For the text-containing cell, return its midpoint in [x, y] coordinate format. 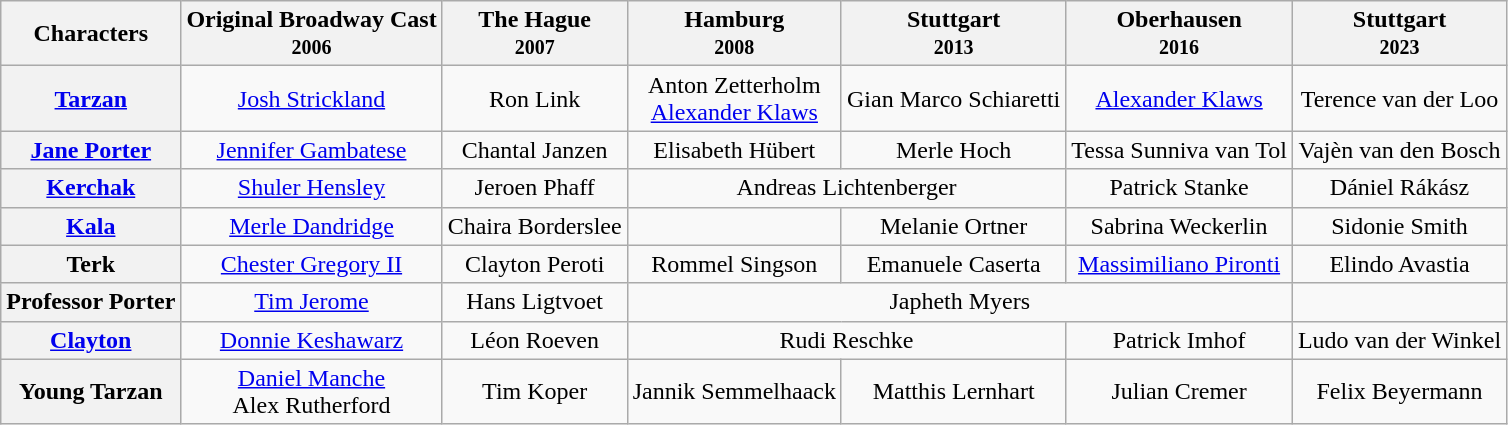
Donnie Keshawarz [312, 340]
Léon Roeven [534, 340]
Shuler Hensley [312, 188]
Terence van der Loo [1399, 98]
Rommel Singson [734, 264]
Josh Strickland [312, 98]
Ron Link [534, 98]
Clayton [91, 340]
Jeroen Phaff [534, 188]
Terk [91, 264]
Hamburg2008 [734, 34]
Daniel MancheAlex Rutherford [312, 392]
Oberhausen2016 [1180, 34]
Merle Dandridge [312, 226]
Vajèn van den Bosch [1399, 150]
Jane Porter [91, 150]
Sidonie Smith [1399, 226]
Jennifer Gambatese [312, 150]
Hans Ligtvoet [534, 302]
Jannik Semmelhaack [734, 392]
Melanie Ortner [953, 226]
Tessa Sunniva van Tol [1180, 150]
Patrick Imhof [1180, 340]
Patrick Stanke [1180, 188]
Anton ZetterholmAlexander Klaws [734, 98]
Characters [91, 34]
Stuttgart2023 [1399, 34]
Chester Gregory II [312, 264]
Elisabeth Hübert [734, 150]
Massimiliano Pironti [1180, 264]
Original Broadway Cast2006 [312, 34]
Emanuele Caserta [953, 264]
Matthis Lernhart [953, 392]
Young Tarzan [91, 392]
Sabrina Weckerlin [1180, 226]
Chaira Borderslee [534, 226]
Gian Marco Schiaretti [953, 98]
Dániel Rákász [1399, 188]
Merle Hoch [953, 150]
Japheth Myers [960, 302]
Felix Beyermann [1399, 392]
Clayton Peroti [534, 264]
Tim Jerome [312, 302]
Tim Koper [534, 392]
Rudi Reschke [846, 340]
Chantal Janzen [534, 150]
Alexander Klaws [1180, 98]
Elindo Avastia [1399, 264]
Stuttgart2013 [953, 34]
The Hague2007 [534, 34]
Ludo van der Winkel [1399, 340]
Julian Cremer [1180, 392]
Kerchak [91, 188]
Kala [91, 226]
Professor Porter [91, 302]
Andreas Lichtenberger [846, 188]
Tarzan [91, 98]
